Determine the [X, Y] coordinate at the center of the cell enclosing the given text.  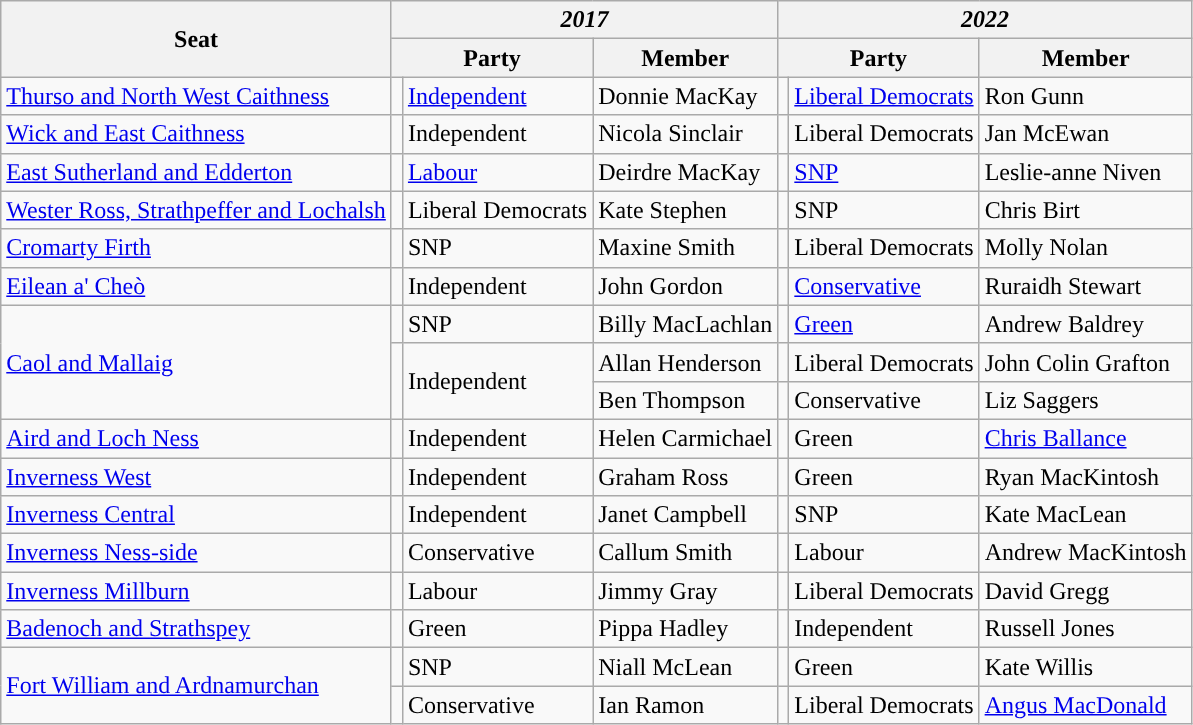
Janet Campbell [686, 515]
Caol and Mallaig [196, 362]
Inverness Central [196, 515]
Ian Ramon [686, 705]
John Colin Grafton [1086, 362]
2017 [584, 20]
Maxine Smith [686, 248]
East Sutherland and Edderton [196, 172]
Leslie-anne Niven [1086, 172]
Helen Carmichael [686, 438]
Kate Stephen [686, 210]
Cromarty Firth [196, 248]
Thurso and North West Caithness [196, 96]
Ruraidh Stewart [1086, 286]
Chris Ballance [1086, 438]
Russell Jones [1086, 629]
Inverness Millburn [196, 591]
Allan Henderson [686, 362]
Ryan MacKintosh [1086, 477]
Jimmy Gray [686, 591]
Kate MacLean [1086, 515]
Fort William and Ardnamurchan [196, 686]
Inverness Ness-side [196, 553]
Pippa Hadley [686, 629]
Liz Saggers [1086, 400]
Wick and East Caithness [196, 134]
Deirdre MacKay [686, 172]
Ron Gunn [1086, 96]
Kate Willis [1086, 667]
Molly Nolan [1086, 248]
2022 [985, 20]
Eilean a' Cheò [196, 286]
Donnie MacKay [686, 96]
David Gregg [1086, 591]
Wester Ross, Strathpeffer and Lochalsh [196, 210]
Aird and Loch Ness [196, 438]
Chris Birt [1086, 210]
Badenoch and Strathspey [196, 629]
Callum Smith [686, 553]
John Gordon [686, 286]
Nicola Sinclair [686, 134]
Graham Ross [686, 477]
Andrew MacKintosh [1086, 553]
Billy MacLachlan [686, 324]
Andrew Baldrey [1086, 324]
Jan McEwan [1086, 134]
Angus MacDonald [1086, 705]
Inverness West [196, 477]
Ben Thompson [686, 400]
Seat [196, 39]
Niall McLean [686, 667]
